Provide the [X, Y] coordinate of the cell's center where the given text is located.  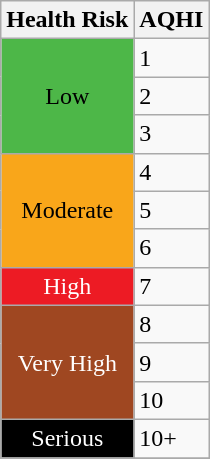
9 [172, 362]
3 [172, 134]
High [68, 286]
8 [172, 324]
Health Risk [68, 20]
Serious [68, 438]
AQHI [172, 20]
Very High [68, 362]
2 [172, 96]
4 [172, 172]
10+ [172, 438]
1 [172, 58]
5 [172, 210]
Low [68, 96]
Moderate [68, 210]
6 [172, 248]
10 [172, 400]
7 [172, 286]
